Scan for the cell matching the given text and deliver its (X, Y) coordinate at center. 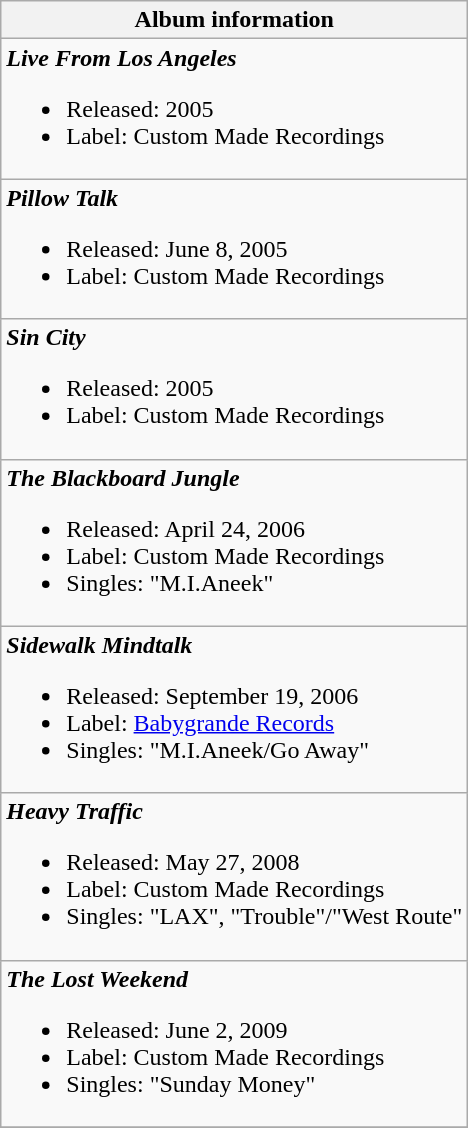
Pillow TalkReleased: June 8, 2005Label: Custom Made Recordings (234, 249)
Heavy TrafficReleased: May 27, 2008Label: Custom Made RecordingsSingles: "LAX", "Trouble"/"West Route" (234, 876)
Album information (234, 20)
The Blackboard JungleReleased: April 24, 2006Label: Custom Made RecordingsSingles: "M.I.Aneek" (234, 542)
Live From Los AngelesReleased: 2005Label: Custom Made Recordings (234, 109)
Sin CityReleased: 2005Label: Custom Made Recordings (234, 389)
The Lost WeekendReleased: June 2, 2009Label: Custom Made RecordingsSingles: "Sunday Money" (234, 1044)
Sidewalk MindtalkReleased: September 19, 2006Label: Babygrande RecordsSingles: "M.I.Aneek/Go Away" (234, 710)
